Find where the given text appears and provide that cell's center as [x, y] coordinate. 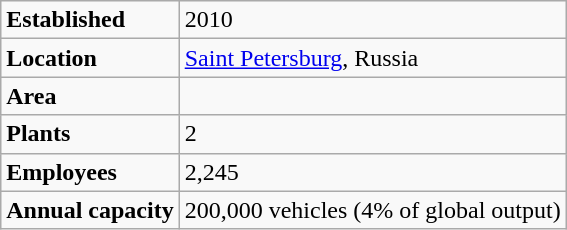
Plants [90, 134]
2 [372, 134]
Area [90, 96]
2010 [372, 20]
Established [90, 20]
Saint Petersburg, Russia [372, 58]
200,000 vehicles (4% of global output) [372, 210]
Employees [90, 172]
Location [90, 58]
Annual capacity [90, 210]
2,245 [372, 172]
